For the text-containing cell, return its midpoint in (X, Y) coordinate format. 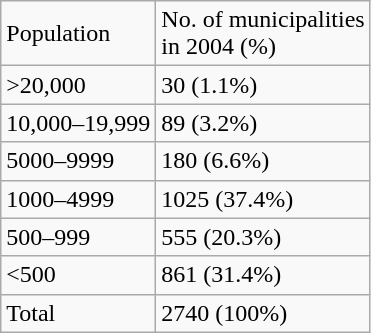
>20,000 (78, 85)
Population (78, 34)
861 (31.4%) (263, 275)
1025 (37.4%) (263, 199)
No. of municipalities in 2004 (%) (263, 34)
5000–9999 (78, 161)
89 (3.2%) (263, 123)
500–999 (78, 237)
30 (1.1%) (263, 85)
10,000–19,999 (78, 123)
<500 (78, 275)
1000–4999 (78, 199)
2740 (100%) (263, 313)
Total (78, 313)
180 (6.6%) (263, 161)
555 (20.3%) (263, 237)
